Locate the cell with the specified text and output its (x, y) center coordinate. 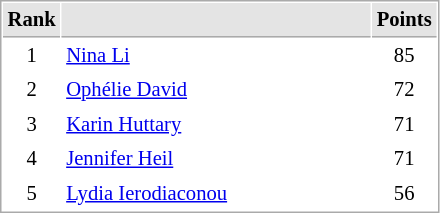
85 (404, 56)
Jennifer Heil (216, 158)
1 (32, 56)
Ophélie David (216, 90)
Lydia Ierodiaconou (216, 194)
Karin Huttary (216, 124)
72 (404, 90)
Nina Li (216, 56)
3 (32, 124)
4 (32, 158)
Rank (32, 20)
56 (404, 194)
2 (32, 90)
5 (32, 194)
Points (404, 20)
